Output the (x, y) coordinate of the center of the cell containing the given text.  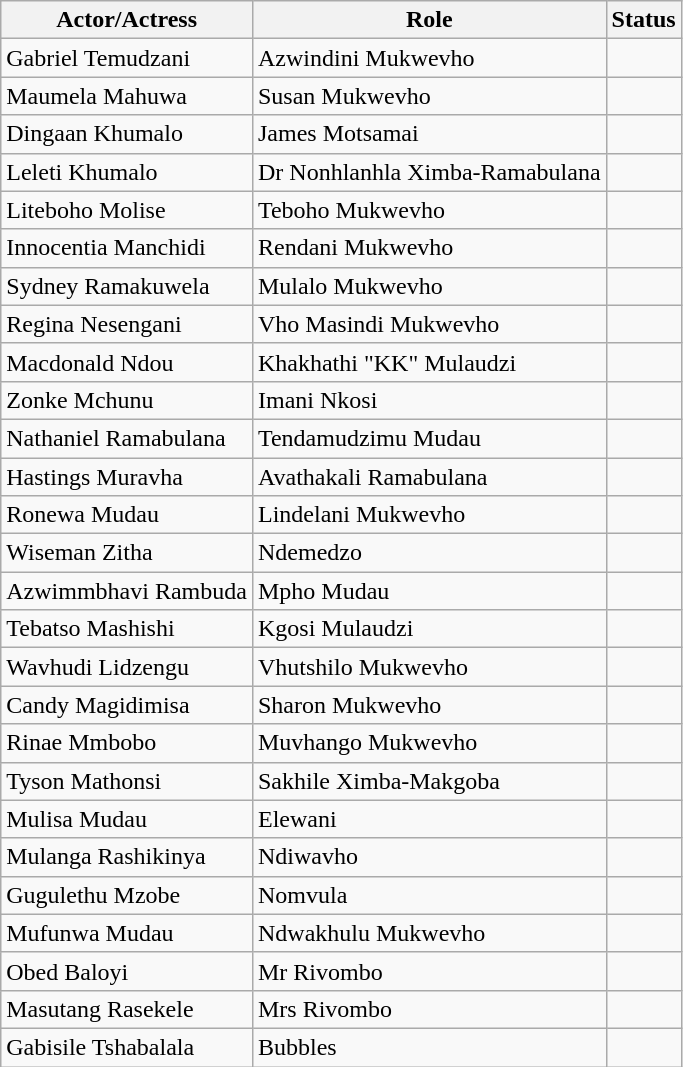
Lindelani Mukwevho (429, 515)
Khakhathi "KK" Mulaudzi (429, 362)
Dr Nonhlanhla Ximba-Ramabulana (429, 172)
Wavhudi Lidzengu (127, 667)
Innocentia Manchidi (127, 248)
Azwindini Mukwevho (429, 58)
Sydney Ramakuwela (127, 286)
Regina Nesengani (127, 324)
Obed Baloyi (127, 971)
Rinae Mmbobo (127, 743)
Imani Nkosi (429, 400)
Liteboho Molise (127, 210)
Tyson Mathonsi (127, 781)
Elewani (429, 819)
Maumela Mahuwa (127, 96)
Teboho Mukwevho (429, 210)
Ronewa Mudau (127, 515)
Wiseman Zitha (127, 553)
Tendamudzimu Mudau (429, 438)
Hastings Muravha (127, 477)
Sakhile Ximba-Makgoba (429, 781)
Bubbles (429, 1047)
Ndiwavho (429, 857)
Susan Mukwevho (429, 96)
Masutang Rasekele (127, 1009)
Actor/Actress (127, 20)
Tebatso Mashishi (127, 629)
Vho Masindi Mukwevho (429, 324)
Nathaniel Ramabulana (127, 438)
Mr Rivombo (429, 971)
Rendani Mukwevho (429, 248)
Role (429, 20)
James Motsamai (429, 134)
Mulalo Mukwevho (429, 286)
Muvhango Mukwevho (429, 743)
Mulisa Mudau (127, 819)
Gabisile Tshabalala (127, 1047)
Kgosi Mulaudzi (429, 629)
Leleti Khumalo (127, 172)
Gabriel Temudzani (127, 58)
Macdonald Ndou (127, 362)
Vhutshilo Mukwevho (429, 667)
Gugulethu Mzobe (127, 895)
Mpho Mudau (429, 591)
Ndemedzo (429, 553)
Sharon Mukwevho (429, 705)
Avathakali Ramabulana (429, 477)
Mulanga Rashikinya (127, 857)
Candy Magidimisa (127, 705)
Dingaan Khumalo (127, 134)
Mufunwa Mudau (127, 933)
Mrs Rivombo (429, 1009)
Ndwakhulu Mukwevho (429, 933)
Azwimmbhavi Rambuda (127, 591)
Status (644, 20)
Nomvula (429, 895)
Zonke Mchunu (127, 400)
